Scan for the cell matching the given text and deliver its [x, y] coordinate at center. 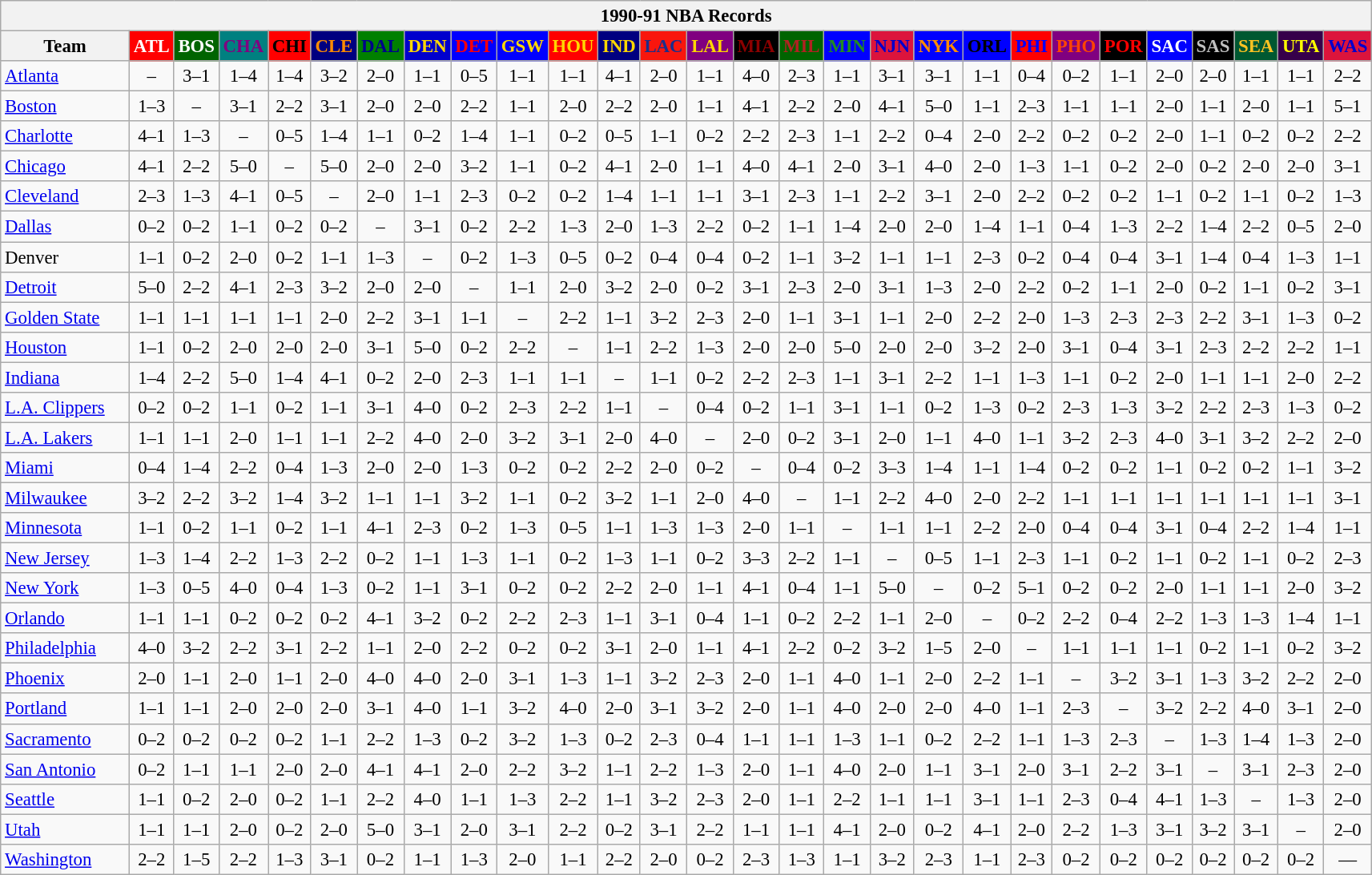
NYK [939, 46]
Sacramento [66, 739]
GSW [522, 46]
1990-91 NBA Records [686, 16]
DAL [381, 46]
Minnesota [66, 528]
L.A. Clippers [66, 408]
WAS [1348, 46]
L.A. Lakers [66, 437]
Chicago [66, 167]
Utah [66, 829]
DEN [428, 46]
PHI [1032, 46]
Indiana [66, 377]
Golden State [66, 317]
SEA [1256, 46]
Miami [66, 468]
IND [619, 46]
UTA [1301, 46]
MIN [847, 46]
Washington [66, 860]
MIA [756, 46]
Phoenix [66, 679]
Milwaukee [66, 498]
Portland [66, 709]
Detroit [66, 287]
Dallas [66, 227]
MIL [802, 46]
Charlotte [66, 136]
HOU [573, 46]
Denver [66, 257]
PHO [1076, 46]
Boston [66, 107]
Orlando [66, 619]
New York [66, 588]
Cleveland [66, 196]
DET [474, 46]
CHA [243, 46]
New Jersey [66, 558]
Team [66, 46]
SAS [1213, 46]
ATL [151, 46]
LAL [710, 46]
Seattle [66, 799]
CLE [333, 46]
CHI [289, 46]
ORL [987, 46]
Atlanta [66, 76]
LAC [663, 46]
Philadelphia [66, 648]
— [1348, 860]
SAC [1169, 46]
BOS [196, 46]
POR [1123, 46]
Houston [66, 347]
NJN [892, 46]
San Antonio [66, 769]
